Capture the cell that displays the provided text and extract its [X, Y] central coordinate. 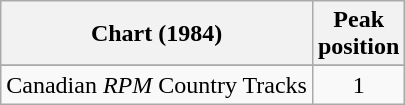
Chart (1984) [157, 34]
Canadian RPM Country Tracks [157, 85]
Peakposition [358, 34]
1 [358, 85]
